Scan for the cell matching the given text and deliver its [X, Y] coordinate at center. 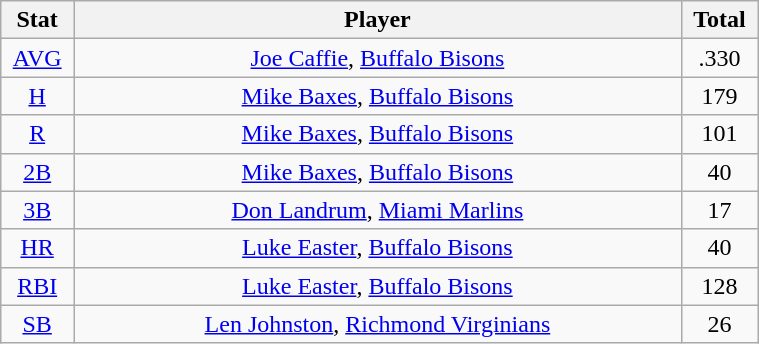
R [38, 134]
.330 [719, 58]
AVG [38, 58]
101 [719, 134]
128 [719, 286]
H [38, 96]
17 [719, 210]
3B [38, 210]
Don Landrum, Miami Marlins [378, 210]
Total [719, 20]
SB [38, 324]
Player [378, 20]
Len Johnston, Richmond Virginians [378, 324]
2B [38, 172]
HR [38, 248]
RBI [38, 286]
Stat [38, 20]
Joe Caffie, Buffalo Bisons [378, 58]
26 [719, 324]
179 [719, 96]
